For the text-containing cell, return its midpoint in [x, y] coordinate format. 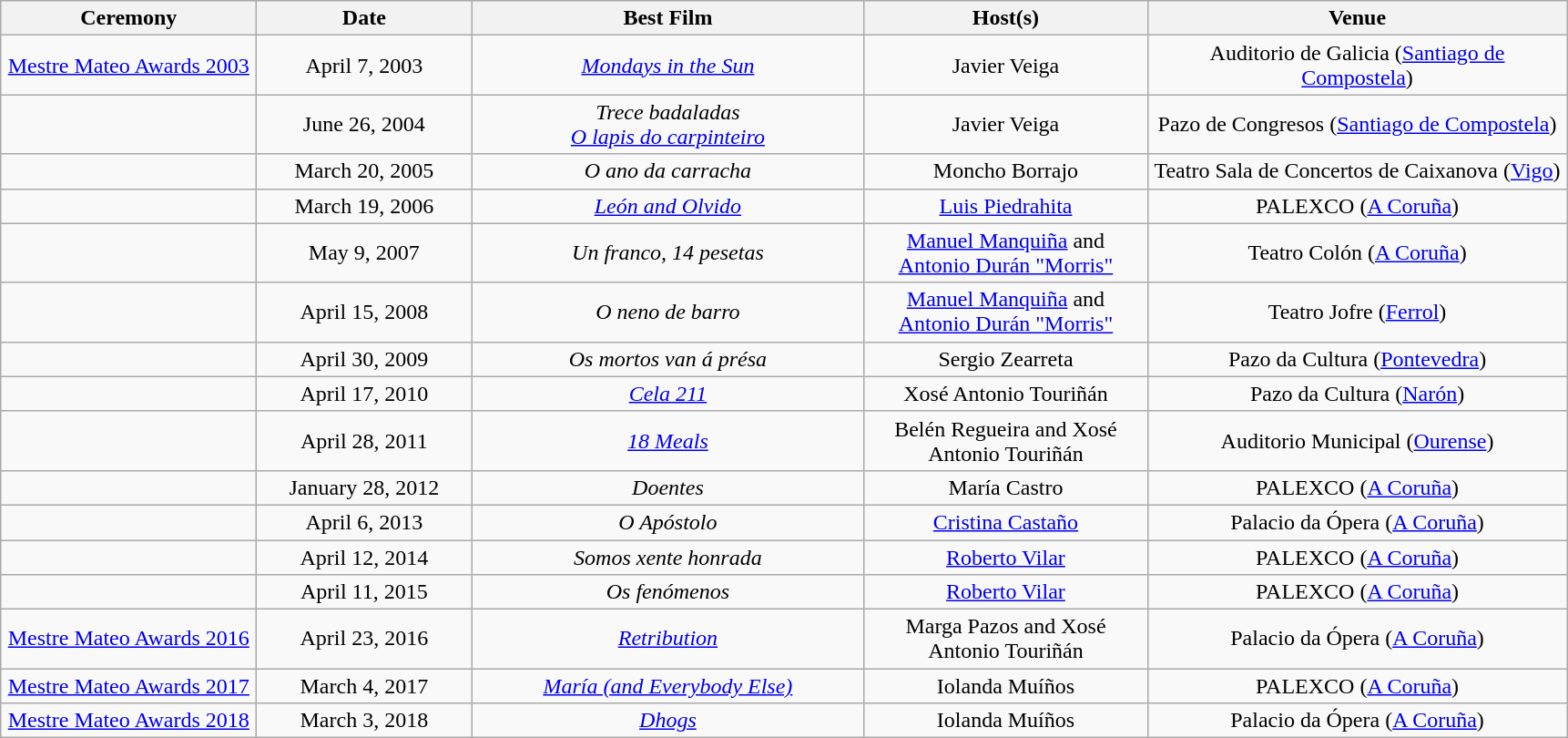
Luis Piedrahita [1005, 206]
April 30, 2009 [364, 359]
O Apóstolo [668, 522]
Mondays in the Sun [668, 66]
April 15, 2008 [364, 312]
April 28, 2011 [364, 441]
May 9, 2007 [364, 253]
Date [364, 18]
Teatro Colón (A Coruña) [1357, 253]
March 4, 2017 [364, 686]
O neno de barro [668, 312]
April 17, 2010 [364, 394]
Pazo da Cultura (Pontevedra) [1357, 359]
March 3, 2018 [364, 721]
Mestre Mateo Awards 2018 [129, 721]
Marga Pazos and Xosé Antonio Touriñán [1005, 640]
O ano da carracha [668, 171]
Sergio Zearreta [1005, 359]
Un franco, 14 pesetas [668, 253]
Mestre Mateo Awards 2017 [129, 686]
Xosé Antonio Touriñán [1005, 394]
María (and Everybody Else) [668, 686]
Somos xente honrada [668, 557]
Host(s) [1005, 18]
Belén Regueira and Xosé Antonio Touriñán [1005, 441]
Doentes [668, 487]
April 12, 2014 [364, 557]
March 19, 2006 [364, 206]
Venue [1357, 18]
Teatro Sala de Concertos de Caixanova (Vigo) [1357, 171]
Teatro Jofre (Ferrol) [1357, 312]
Trece badaladasO lapis do carpinteiro [668, 124]
Mestre Mateo Awards 2016 [129, 640]
Auditorio de Galicia (Santiago de Compostela) [1357, 66]
Auditorio Municipal (Ourense) [1357, 441]
Os fenómenos [668, 592]
Dhogs [668, 721]
Cristina Castaño [1005, 522]
18 Meals [668, 441]
León and Olvido [668, 206]
June 26, 2004 [364, 124]
Os mortos van á présa [668, 359]
April 7, 2003 [364, 66]
Retribution [668, 640]
April 11, 2015 [364, 592]
María Castro [1005, 487]
Moncho Borrajo [1005, 171]
Best Film [668, 18]
Mestre Mateo Awards 2003 [129, 66]
Pazo da Cultura (Narón) [1357, 394]
March 20, 2005 [364, 171]
January 28, 2012 [364, 487]
April 6, 2013 [364, 522]
Cela 211 [668, 394]
Pazo de Congresos (Santiago de Compostela) [1357, 124]
April 23, 2016 [364, 640]
Ceremony [129, 18]
